For the text-containing cell, return its midpoint in [x, y] coordinate format. 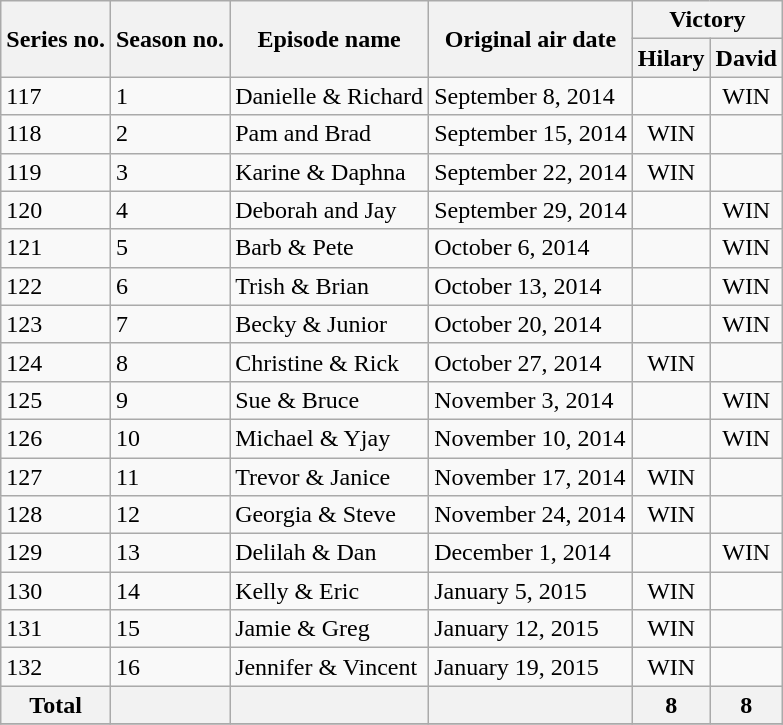
126 [56, 438]
122 [56, 286]
November 3, 2014 [531, 400]
David [746, 58]
October 20, 2014 [531, 324]
11 [170, 477]
Hilary [671, 58]
4 [170, 210]
Pam and Brad [330, 134]
117 [56, 96]
1 [170, 96]
3 [170, 172]
September 22, 2014 [531, 172]
December 1, 2014 [531, 553]
Trevor & Janice [330, 477]
130 [56, 591]
Delilah & Dan [330, 553]
10 [170, 438]
128 [56, 515]
Jennifer & Vincent [330, 667]
118 [56, 134]
October 27, 2014 [531, 362]
2 [170, 134]
120 [56, 210]
January 12, 2015 [531, 629]
October 13, 2014 [531, 286]
Season no. [170, 39]
Deborah and Jay [330, 210]
Christine & Rick [330, 362]
January 5, 2015 [531, 591]
12 [170, 515]
September 8, 2014 [531, 96]
Total [56, 705]
Barb & Pete [330, 248]
131 [56, 629]
Michael & Yjay [330, 438]
119 [56, 172]
November 17, 2014 [531, 477]
125 [56, 400]
September 15, 2014 [531, 134]
127 [56, 477]
121 [56, 248]
15 [170, 629]
Series no. [56, 39]
132 [56, 667]
Georgia & Steve [330, 515]
123 [56, 324]
124 [56, 362]
Becky & Junior [330, 324]
January 19, 2015 [531, 667]
9 [170, 400]
November 24, 2014 [531, 515]
7 [170, 324]
Kelly & Eric [330, 591]
Jamie & Greg [330, 629]
October 6, 2014 [531, 248]
16 [170, 667]
Danielle & Richard [330, 96]
Sue & Bruce [330, 400]
5 [170, 248]
Episode name [330, 39]
Karine & Daphna [330, 172]
Victory [707, 20]
September 29, 2014 [531, 210]
13 [170, 553]
Trish & Brian [330, 286]
129 [56, 553]
November 10, 2014 [531, 438]
6 [170, 286]
14 [170, 591]
Original air date [531, 39]
